Search for the cell housing the specified text and yield its [X, Y] center coordinate. 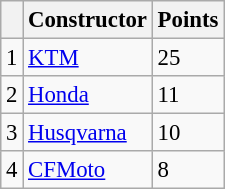
Honda [88, 95]
3 [12, 133]
1 [12, 58]
8 [188, 170]
11 [188, 95]
2 [12, 95]
10 [188, 133]
KTM [88, 58]
4 [12, 170]
25 [188, 58]
Husqvarna [88, 133]
Points [188, 20]
Constructor [88, 20]
CFMoto [88, 170]
